Detect which cell encompasses the target text, then output its (X, Y) center coordinate. 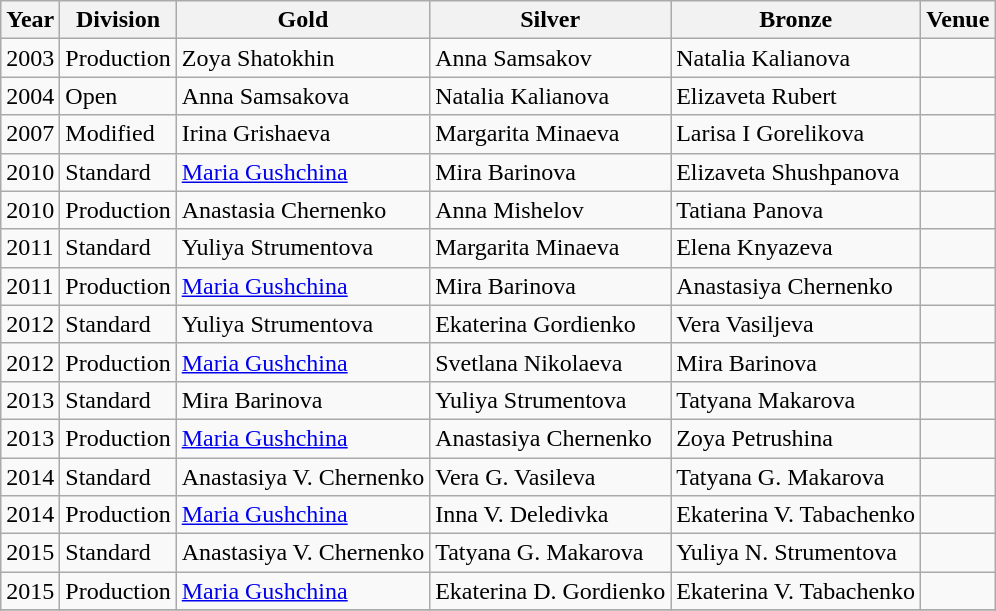
Larisa I Gorelikova (796, 134)
Anastasia Chernenko (302, 210)
Venue (958, 20)
Anna Samsakov (550, 58)
2003 (30, 58)
Yuliya N. Strumentova (796, 553)
Svetlana Nikolaeva (550, 362)
Tatiana Panova (796, 210)
Modified (118, 134)
Division (118, 20)
Zoya Shatokhin (302, 58)
Ekaterina D. Gordienko (550, 591)
Irina Grishaeva (302, 134)
Inna V. Deledivka (550, 515)
Bronze (796, 20)
2007 (30, 134)
Ekaterina Gordienko (550, 324)
Vera G. Vasileva (550, 477)
Elena Knyazeva (796, 248)
Anna Samsakova (302, 96)
Zoya Petrushina (796, 438)
Tatyana Makarova (796, 400)
2004 (30, 96)
Elizaveta Shushpanova (796, 172)
Elizaveta Rubert (796, 96)
Vera Vasiljeva (796, 324)
Gold (302, 20)
Open (118, 96)
Year (30, 20)
Silver (550, 20)
Anna Mishelov (550, 210)
